Search for the cell housing the specified text and yield its [X, Y] center coordinate. 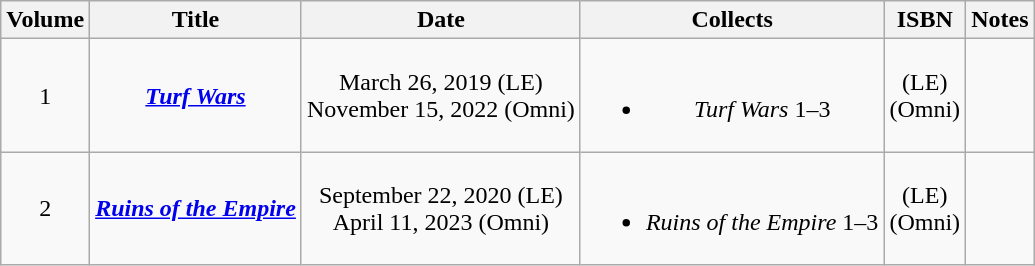
Volume [46, 20]
Ruins of the Empire [196, 208]
2 [46, 208]
Ruins of the Empire 1–3 [732, 208]
March 26, 2019 (LE)November 15, 2022 (Omni) [440, 96]
September 22, 2020 (LE)April 11, 2023 (Omni) [440, 208]
Turf Wars [196, 96]
Turf Wars 1–3 [732, 96]
Title [196, 20]
Collects [732, 20]
Notes [1000, 20]
ISBN [925, 20]
Date [440, 20]
1 [46, 96]
